For the text-containing cell, return its midpoint in (X, Y) coordinate format. 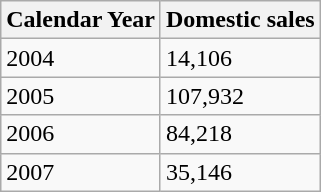
2004 (81, 58)
84,218 (240, 134)
35,146 (240, 172)
Calendar Year (81, 20)
2007 (81, 172)
Domestic sales (240, 20)
2006 (81, 134)
107,932 (240, 96)
14,106 (240, 58)
2005 (81, 96)
